Scan for the cell matching the given text and deliver its (X, Y) coordinate at center. 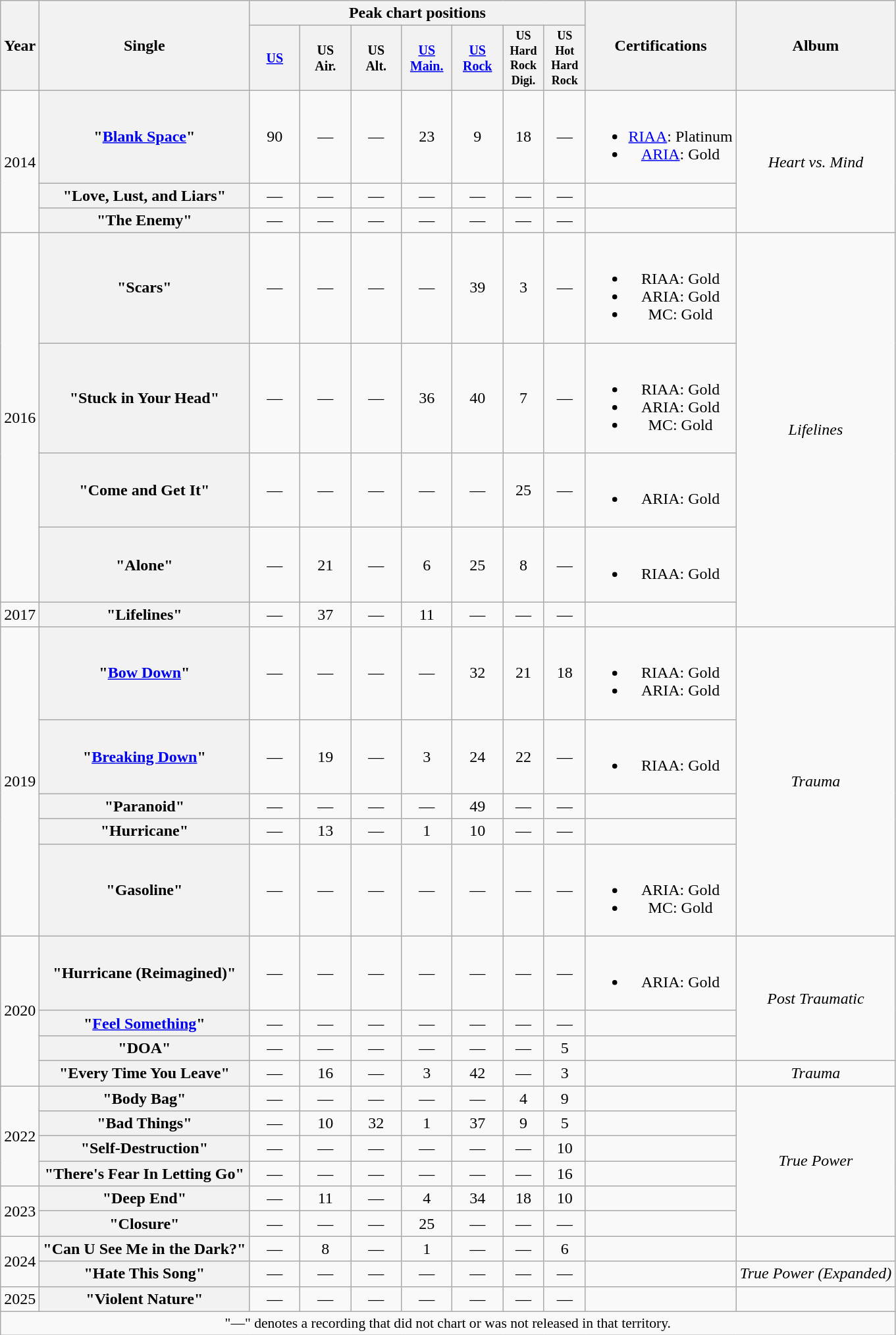
"Bow Down" (145, 673)
Peak chart positions (417, 13)
USAlt. (377, 58)
"Hurricane" (145, 831)
"Breaking Down" (145, 756)
2023 (20, 1211)
"Every Time You Leave" (145, 1073)
USRock (478, 58)
True Power (816, 1161)
"Love, Lust, and Liars" (145, 196)
"Closure" (145, 1224)
24 (478, 756)
2014 (20, 161)
39 (478, 288)
"Alone" (145, 565)
Post Traumatic (816, 998)
"Self-Destruction" (145, 1149)
"DOA" (145, 1048)
USAir. (325, 58)
2025 (20, 1299)
Heart vs. Mind (816, 161)
36 (427, 398)
Album (816, 46)
"Body Bag" (145, 1099)
True Power (Expanded) (816, 1274)
US (275, 58)
2024 (20, 1261)
"Bad Things" (145, 1124)
40 (478, 398)
USMain. (427, 58)
"Feel Something" (145, 1023)
"Hurricane (Reimagined)" (145, 973)
"Gasoline" (145, 890)
"Come and Get It" (145, 490)
"Scars" (145, 288)
2020 (20, 1010)
"Lifelines" (145, 614)
23 (427, 136)
"Violent Nature" (145, 1299)
42 (478, 1073)
ARIA: GoldMC: Gold (661, 890)
2019 (20, 781)
2022 (20, 1136)
"Stuck in Your Head" (145, 398)
2016 (20, 418)
US Hard Rock Digi. (524, 58)
34 (478, 1199)
49 (478, 806)
"Can U See Me in the Dark?" (145, 1249)
Single (145, 46)
US Hot Hard Rock (565, 58)
"Deep End" (145, 1199)
22 (524, 756)
"There's Fear In Letting Go" (145, 1174)
"—" denotes a recording that did not chart or was not released in that territory. (448, 1323)
Certifications (661, 46)
Year (20, 46)
13 (325, 831)
90 (275, 136)
Lifelines (816, 430)
2017 (20, 614)
"The Enemy" (145, 221)
"Paranoid" (145, 806)
RIAA: PlatinumARIA: Gold (661, 136)
RIAA: GoldARIA: Gold (661, 673)
"Blank Space" (145, 136)
"Hate This Song" (145, 1274)
7 (524, 398)
19 (325, 756)
